Return the (X, Y) coordinate for the center point of the cell that contains the specified text.  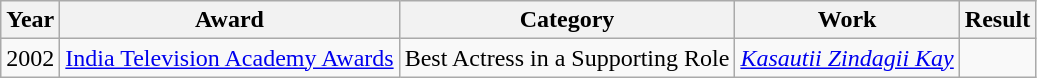
2002 (30, 58)
India Television Academy Awards (230, 58)
Result (997, 20)
Year (30, 20)
Work (847, 20)
Kasautii Zindagii Kay (847, 58)
Category (567, 20)
Best Actress in a Supporting Role (567, 58)
Award (230, 20)
